From the cell containing the given text, extract its center point as [x, y] coordinate. 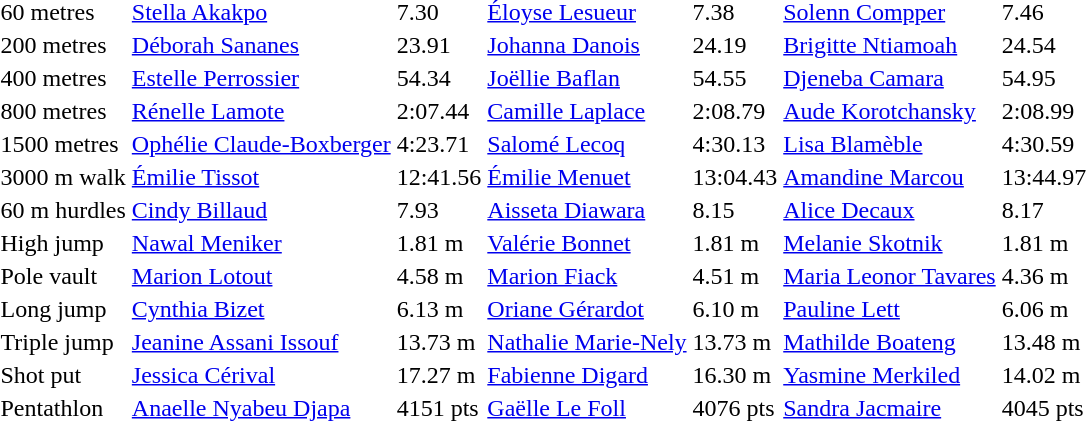
Nathalie Marie-Nely [587, 342]
54.34 [439, 78]
6.13 m [439, 309]
Salomé Lecoq [587, 144]
Fabienne Digard [587, 375]
17.27 m [439, 375]
Estelle Perrossier [261, 78]
Rénelle Lamote [261, 111]
Lisa Blamèble [890, 144]
Yasmine Merkiled [890, 375]
Nawal Meniker [261, 243]
6.10 m [735, 309]
Joëllie Baflan [587, 78]
24.19 [735, 45]
4:23.71 [439, 144]
Brigitte Ntiamoah [890, 45]
Déborah Sananes [261, 45]
2:07.44 [439, 111]
Aude Korotchansky [890, 111]
Marion Lotout [261, 276]
Cindy Billaud [261, 210]
Johanna Danois [587, 45]
Pauline Lett [890, 309]
Djeneba Camara [890, 78]
7.93 [439, 210]
Émilie Tissot [261, 177]
Mathilde Boateng [890, 342]
4.58 m [439, 276]
Aisseta Diawara [587, 210]
Émilie Menuet [587, 177]
13:04.43 [735, 177]
8.15 [735, 210]
4.51 m [735, 276]
Maria Leonor Tavares [890, 276]
Marion Fiack [587, 276]
4:30.13 [735, 144]
Oriane Gérardot [587, 309]
23.91 [439, 45]
12:41.56 [439, 177]
Camille Laplace [587, 111]
Ophélie Claude-Boxberger [261, 144]
54.55 [735, 78]
Valérie Bonnet [587, 243]
Jessica Cérival [261, 375]
Jeanine Assani Issouf [261, 342]
Amandine Marcou [890, 177]
2:08.79 [735, 111]
Alice Decaux [890, 210]
Cynthia Bizet [261, 309]
16.30 m [735, 375]
Melanie Skotnik [890, 243]
